Search for the cell housing the specified text and yield its [X, Y] center coordinate. 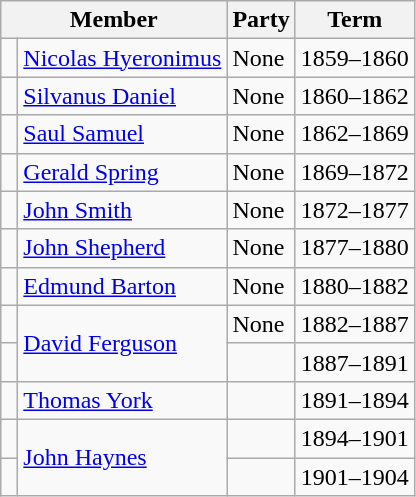
Edmund Barton [122, 286]
1894–1901 [354, 438]
John Smith [122, 210]
John Haynes [122, 457]
Gerald Spring [122, 172]
1901–1904 [354, 477]
1877–1880 [354, 248]
Silvanus Daniel [122, 96]
1862–1869 [354, 134]
David Ferguson [122, 343]
Member [114, 20]
1859–1860 [354, 58]
1869–1872 [354, 172]
1891–1894 [354, 400]
Party [261, 20]
1887–1891 [354, 362]
Saul Samuel [122, 134]
Thomas York [122, 400]
Nicolas Hyeronimus [122, 58]
1880–1882 [354, 286]
1882–1887 [354, 324]
1872–1877 [354, 210]
John Shepherd [122, 248]
Term [354, 20]
1860–1862 [354, 96]
